Provide the (X, Y) coordinate of the cell's center where the given text is located.  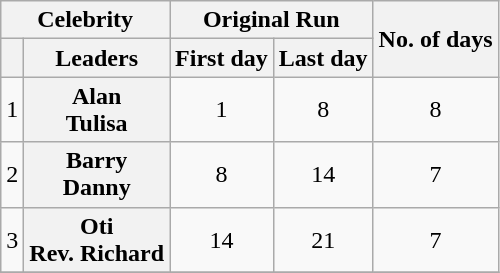
No. of days (436, 39)
AlanTulisa (97, 110)
21 (323, 240)
Celebrity (86, 20)
2 (12, 174)
Original Run (272, 20)
BarryDanny (97, 174)
First day (222, 58)
Last day (323, 58)
3 (12, 240)
OtiRev. Richard (97, 240)
Leaders (97, 58)
